Search for the cell housing the specified text and yield its (x, y) center coordinate. 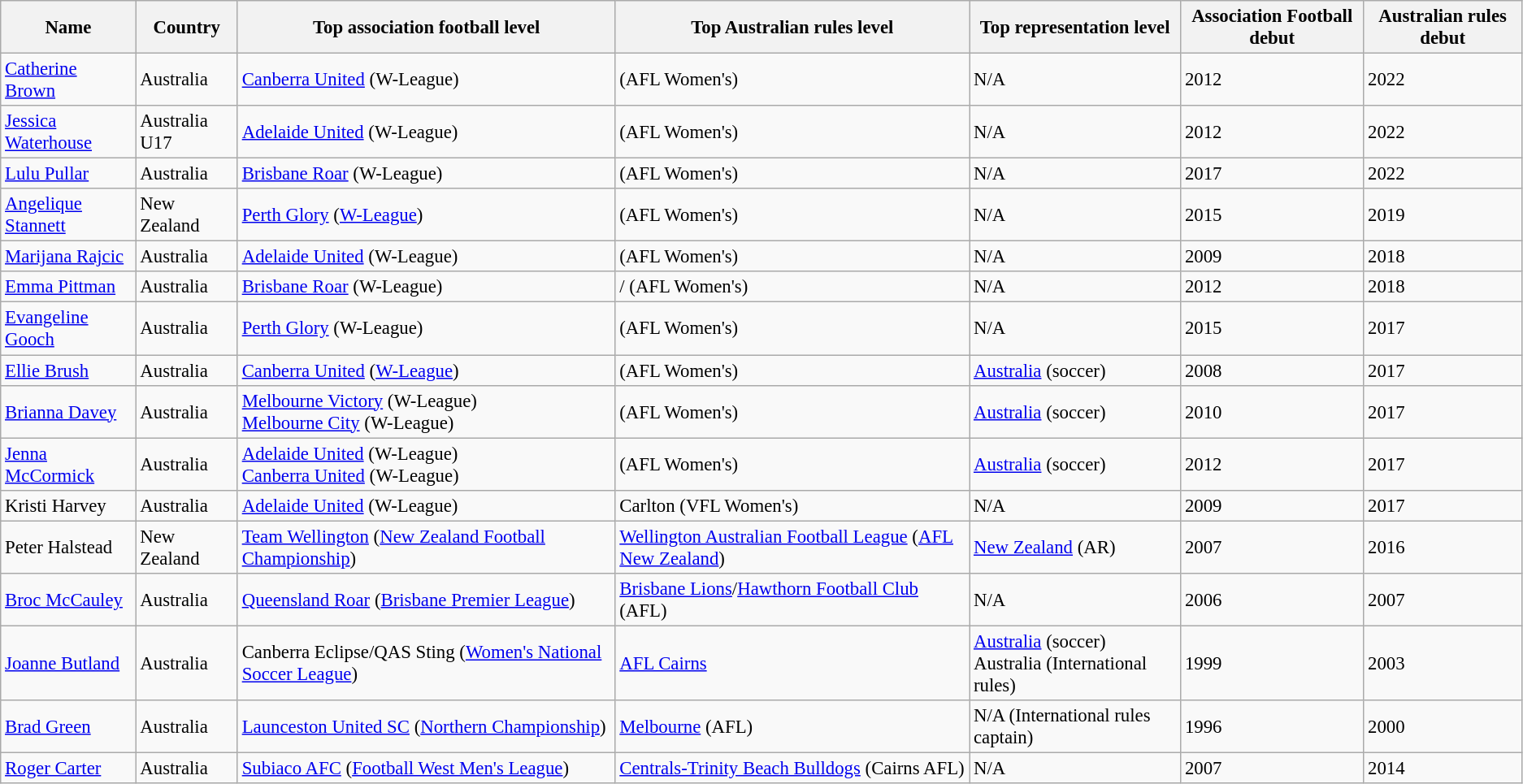
Catherine Brown (68, 80)
Canberra Eclipse/QAS Sting (Women's National Soccer League) (426, 663)
Angelique Stannett (68, 214)
1996 (1273, 726)
Peter Halstead (68, 548)
Australia U17 (187, 132)
Broc McCauley (68, 600)
Emma Pittman (68, 287)
Team Wellington (New Zealand Football Championship) (426, 548)
Brianna Davey (68, 411)
2003 (1443, 663)
Australia (soccer)Australia (International rules) (1075, 663)
N/A (International rules captain) (1075, 726)
2008 (1273, 370)
2019 (1443, 214)
Lulu Pullar (68, 174)
2000 (1443, 726)
Melbourne (AFL) (792, 726)
Joanne Butland (68, 663)
Melbourne Victory (W-League)Melbourne City (W-League) (426, 411)
Brisbane Lions/Hawthorn Football Club (AFL) (792, 600)
Australian rules debut (1443, 28)
1999 (1273, 663)
Top representation level (1075, 28)
Evangeline Gooch (68, 328)
Name (68, 28)
Top association football level (426, 28)
Queensland Roar (Brisbane Premier League) (426, 600)
Roger Carter (68, 768)
Brad Green (68, 726)
Association Football debut (1273, 28)
Jenna McCormick (68, 465)
/ (AFL Women's) (792, 287)
Top Australian rules level (792, 28)
Marijana Rajcic (68, 257)
Kristi Harvey (68, 505)
Country (187, 28)
Carlton (VFL Women's) (792, 505)
Launceston United SC (Northern Championship) (426, 726)
2014 (1443, 768)
Ellie Brush (68, 370)
Adelaide United (W-League)Canberra United (W-League) (426, 465)
AFL Cairns (792, 663)
2016 (1443, 548)
New Zealand (AR) (1075, 548)
Wellington Australian Football League (AFL New Zealand) (792, 548)
Jessica Waterhouse (68, 132)
2010 (1273, 411)
Centrals-Trinity Beach Bulldogs (Cairns AFL) (792, 768)
2006 (1273, 600)
Subiaco AFC (Football West Men's League) (426, 768)
